Output the [x, y] coordinate of the center of the cell containing the given text.  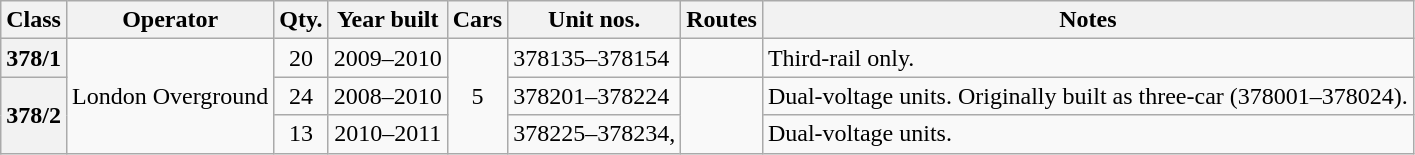
2009–2010 [388, 58]
Third-rail only. [1088, 58]
Qty. [301, 20]
378/2 [34, 115]
2010–2011 [388, 134]
378135–378154 [594, 58]
2008–2010 [388, 96]
5 [477, 96]
London Overground [170, 96]
Notes [1088, 20]
13 [301, 134]
Unit nos. [594, 20]
Routes [722, 20]
378225–378234, [594, 134]
Dual-voltage units. [1088, 134]
Dual-voltage units. Originally built as three-car (378001–378024). [1088, 96]
24 [301, 96]
Operator [170, 20]
20 [301, 58]
Year built [388, 20]
378201–378224 [594, 96]
Cars [477, 20]
Class [34, 20]
378/1 [34, 58]
